Provide the (x, y) coordinate of the cell's center where the given text is located.  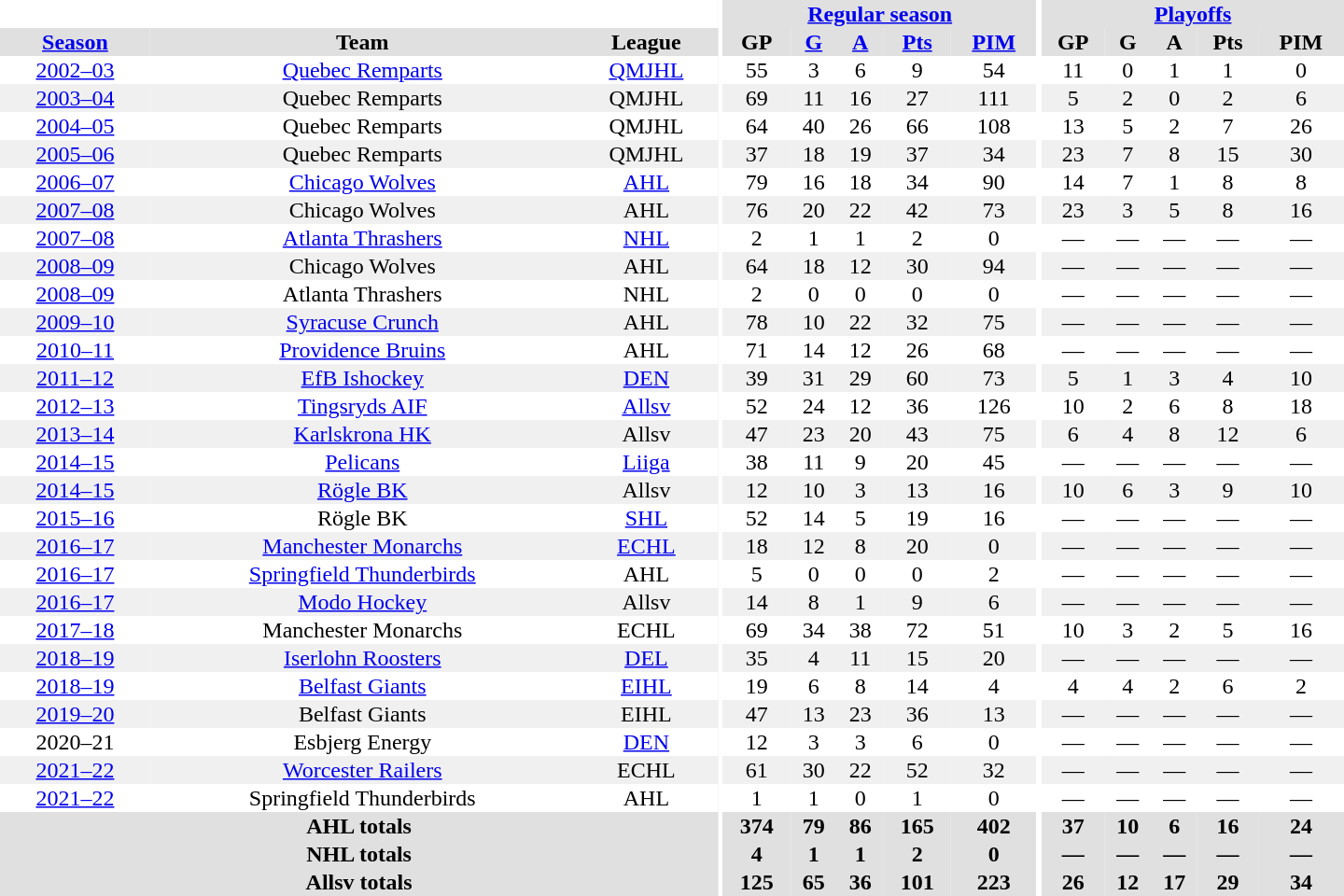
Tingsryds AIF (362, 406)
126 (994, 406)
2013–14 (75, 434)
2019–20 (75, 714)
2003–04 (75, 98)
78 (757, 322)
40 (814, 126)
2017–18 (75, 630)
111 (994, 98)
76 (757, 210)
68 (994, 350)
Team (362, 42)
165 (917, 826)
223 (994, 882)
Syracuse Crunch (362, 322)
Karlskrona HK (362, 434)
2002–03 (75, 70)
Season (75, 42)
86 (861, 826)
EfB Ishockey (362, 378)
66 (917, 126)
Iserlohn Roosters (362, 658)
65 (814, 882)
71 (757, 350)
Worcester Railers (362, 770)
27 (917, 98)
Playoffs (1193, 14)
League (647, 42)
NHL totals (358, 854)
Providence Bruins (362, 350)
Regular season (880, 14)
Pelicans (362, 462)
Modo Hockey (362, 602)
DEL (647, 658)
42 (917, 210)
2009–10 (75, 322)
AHL totals (358, 826)
Liiga (647, 462)
2012–13 (75, 406)
Allsv totals (358, 882)
54 (994, 70)
94 (994, 266)
60 (917, 378)
72 (917, 630)
39 (757, 378)
402 (994, 826)
374 (757, 826)
90 (994, 182)
2011–12 (75, 378)
35 (757, 658)
45 (994, 462)
55 (757, 70)
Esbjerg Energy (362, 742)
SHL (647, 518)
101 (917, 882)
2005–06 (75, 154)
17 (1174, 882)
31 (814, 378)
51 (994, 630)
2010–11 (75, 350)
108 (994, 126)
2006–07 (75, 182)
61 (757, 770)
2020–21 (75, 742)
125 (757, 882)
43 (917, 434)
2004–05 (75, 126)
2015–16 (75, 518)
